Detect which cell encompasses the target text, then output its [x, y] center coordinate. 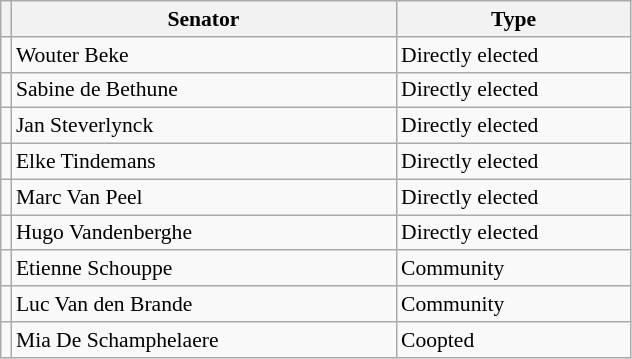
Luc Van den Brande [204, 304]
Elke Tindemans [204, 162]
Marc Van Peel [204, 197]
Sabine de Bethune [204, 90]
Type [514, 19]
Coopted [514, 340]
Mia De Schamphelaere [204, 340]
Senator [204, 19]
Jan Steverlynck [204, 126]
Wouter Beke [204, 55]
Etienne Schouppe [204, 269]
Hugo Vandenberghe [204, 233]
